Identify which cell holds the provided text, then report its [X, Y] central coordinate. 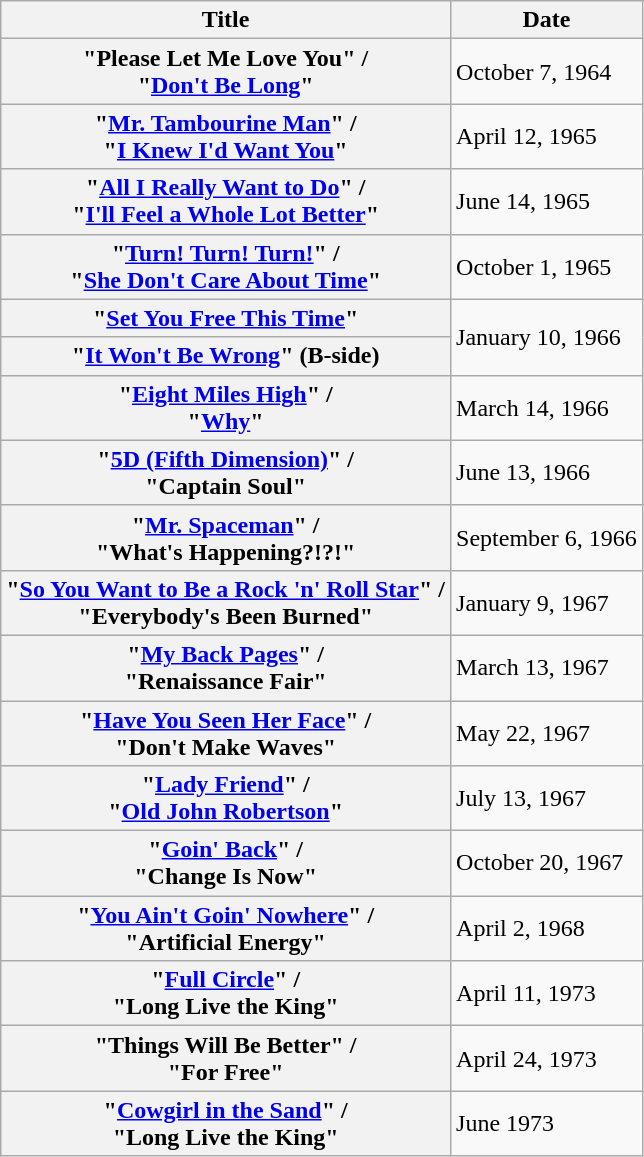
April 2, 1968 [547, 928]
March 14, 1966 [547, 408]
July 13, 1967 [547, 798]
"Eight Miles High" /"Why" [226, 408]
"Things Will Be Better" /"For Free" [226, 1058]
"Set You Free This Time" [226, 318]
"Mr. Spaceman" /"What's Happening?!?!" [226, 538]
June 1973 [547, 1124]
October 20, 1967 [547, 864]
"Lady Friend" /"Old John Robertson" [226, 798]
June 14, 1965 [547, 202]
"Turn! Turn! Turn!" /"She Don't Care About Time" [226, 266]
Title [226, 20]
January 10, 1966 [547, 337]
"Goin' Back" /"Change Is Now" [226, 864]
April 11, 1973 [547, 994]
"Cowgirl in the Sand" /"Long Live the King" [226, 1124]
"5D (Fifth Dimension)" /"Captain Soul" [226, 472]
September 6, 1966 [547, 538]
"Please Let Me Love You" /"Don't Be Long" [226, 72]
May 22, 1967 [547, 732]
"So You Want to Be a Rock 'n' Roll Star" /"Everybody's Been Burned" [226, 602]
"Mr. Tambourine Man" /"I Knew I'd Want You" [226, 136]
June 13, 1966 [547, 472]
"Full Circle" /"Long Live the King" [226, 994]
"All I Really Want to Do" /"I'll Feel a Whole Lot Better" [226, 202]
April 24, 1973 [547, 1058]
Date [547, 20]
January 9, 1967 [547, 602]
"You Ain't Goin' Nowhere" /"Artificial Energy" [226, 928]
"Have You Seen Her Face" /"Don't Make Waves" [226, 732]
October 1, 1965 [547, 266]
October 7, 1964 [547, 72]
"My Back Pages" /"Renaissance Fair" [226, 668]
April 12, 1965 [547, 136]
March 13, 1967 [547, 668]
"It Won't Be Wrong" (B-side) [226, 356]
